Provide the (X, Y) coordinate of the cell's center where the given text is located.  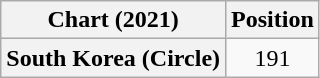
191 (273, 58)
South Korea (Circle) (114, 58)
Position (273, 20)
Chart (2021) (114, 20)
